For the text-containing cell, return its midpoint in (x, y) coordinate format. 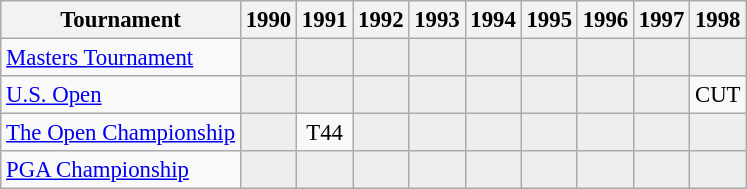
T44 (325, 133)
1998 (718, 20)
1994 (493, 20)
1996 (605, 20)
PGA Championship (121, 170)
1990 (268, 20)
1992 (381, 20)
The Open Championship (121, 133)
1993 (437, 20)
1997 (661, 20)
Masters Tournament (121, 58)
Tournament (121, 20)
CUT (718, 95)
1991 (325, 20)
1995 (549, 20)
U.S. Open (121, 95)
